From the cell containing the given text, extract its center point as [x, y] coordinate. 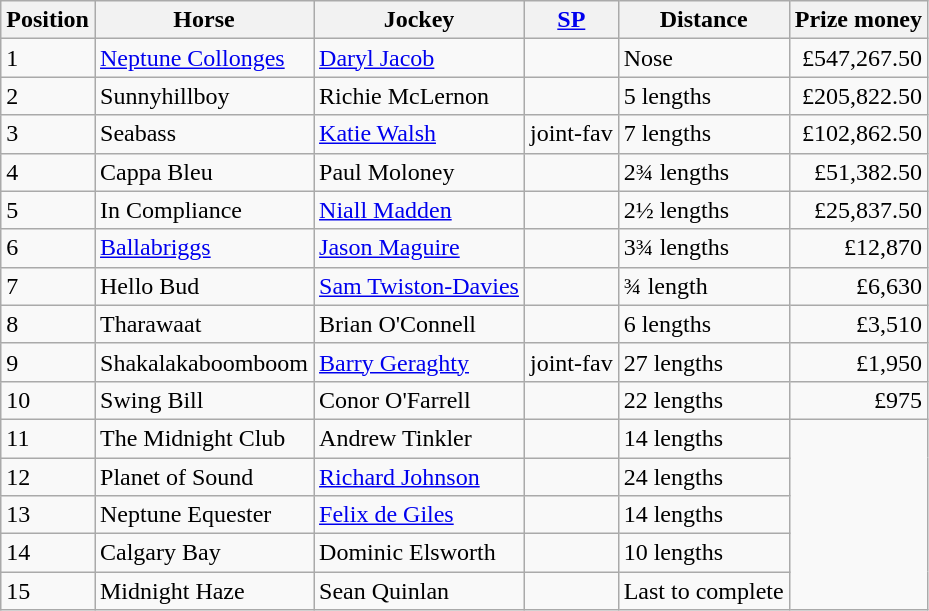
3¾ lengths [704, 248]
£6,630 [858, 286]
Jason Maguire [420, 248]
Horse [204, 20]
9 [48, 362]
Niall Madden [420, 210]
SP [571, 20]
5 lengths [704, 96]
In Compliance [204, 210]
12 [48, 477]
£102,862.50 [858, 134]
Conor O'Farrell [420, 400]
£3,510 [858, 324]
Shakalakaboomboom [204, 362]
£12,870 [858, 248]
Seabass [204, 134]
7 lengths [704, 134]
Daryl Jacob [420, 58]
10 lengths [704, 553]
Sean Quinlan [420, 591]
7 [48, 286]
£975 [858, 400]
2¾ lengths [704, 172]
Hello Bud [204, 286]
£205,822.50 [858, 96]
Cappa Bleu [204, 172]
Tharawaat [204, 324]
1 [48, 58]
8 [48, 324]
Neptune Collonges [204, 58]
£547,267.50 [858, 58]
2½ lengths [704, 210]
Paul Moloney [420, 172]
Andrew Tinkler [420, 438]
22 lengths [704, 400]
Sam Twiston-Davies [420, 286]
Sunnyhillboy [204, 96]
The Midnight Club [204, 438]
Distance [704, 20]
5 [48, 210]
4 [48, 172]
6 lengths [704, 324]
Prize money [858, 20]
10 [48, 400]
£25,837.50 [858, 210]
15 [48, 591]
Katie Walsh [420, 134]
Felix de Giles [420, 515]
Brian O'Connell [420, 324]
14 [48, 553]
£51,382.50 [858, 172]
3 [48, 134]
Midnight Haze [204, 591]
¾ length [704, 286]
11 [48, 438]
Richard Johnson [420, 477]
Calgary Bay [204, 553]
2 [48, 96]
Last to complete [704, 591]
Ballabriggs [204, 248]
£1,950 [858, 362]
Swing Bill [204, 400]
Barry Geraghty [420, 362]
Dominic Elsworth [420, 553]
Nose [704, 58]
Jockey [420, 20]
27 lengths [704, 362]
Neptune Equester [204, 515]
Planet of Sound [204, 477]
13 [48, 515]
Position [48, 20]
6 [48, 248]
Richie McLernon [420, 96]
24 lengths [704, 477]
